Search for the cell housing the specified text and yield its (x, y) center coordinate. 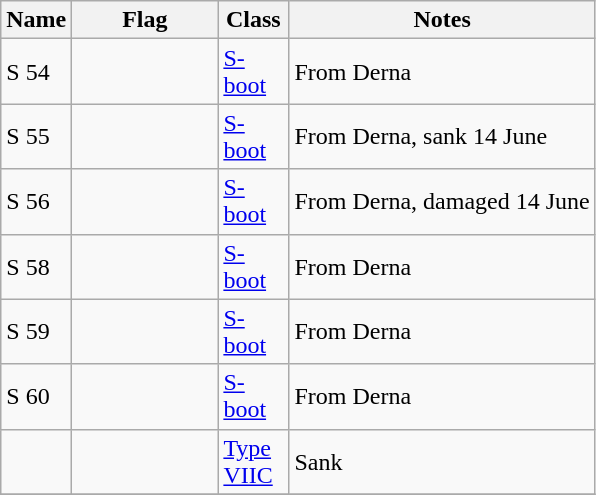
S 54 (36, 72)
S 59 (36, 332)
S 56 (36, 202)
S 58 (36, 266)
From Derna, sank 14 June (442, 136)
Type VIIC (254, 462)
Flag (145, 20)
Sank (442, 462)
Class (254, 20)
Name (36, 20)
S 55 (36, 136)
From Derna, damaged 14 June (442, 202)
Notes (442, 20)
S 60 (36, 396)
